Pinpoint the cell where the given text exists, returning its (x, y) midpoint coordinate. 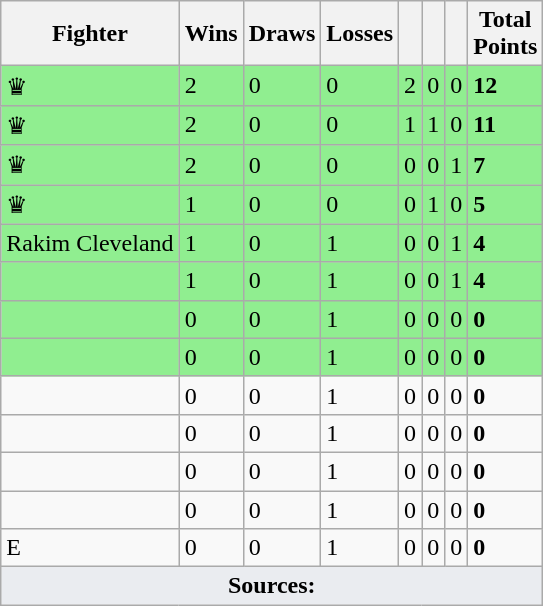
12 (506, 86)
Losses (360, 34)
Sources: (272, 586)
E (90, 548)
Rakim Cleveland (90, 243)
Draws (282, 34)
Wins (211, 34)
11 (506, 125)
7 (506, 165)
5 (506, 204)
Fighter (90, 34)
Total Points (506, 34)
